Return the (X, Y) coordinate for the center point of the cell that contains the specified text.  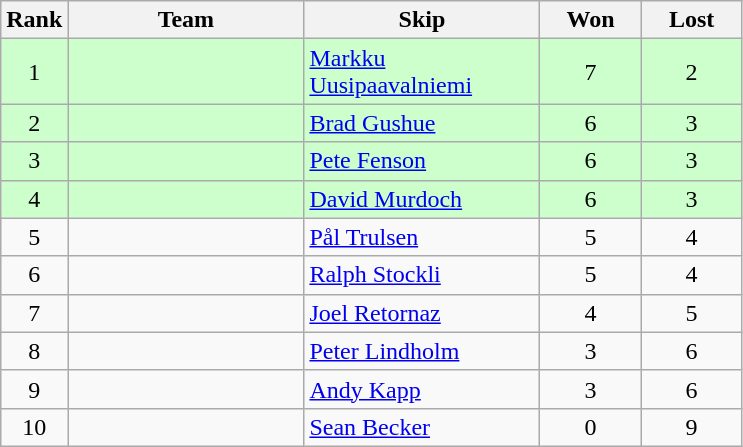
8 (34, 351)
Joel Retornaz (422, 313)
Won (590, 20)
Peter Lindholm (422, 351)
Rank (34, 20)
Pete Fenson (422, 161)
Andy Kapp (422, 389)
Lost (692, 20)
Ralph Stockli (422, 275)
10 (34, 427)
Brad Gushue (422, 123)
Team (186, 20)
0 (590, 427)
Pål Trulsen (422, 237)
Skip (422, 20)
David Murdoch (422, 199)
1 (34, 72)
Sean Becker (422, 427)
Markku Uusipaavalniemi (422, 72)
